Extract the [x, y] coordinate from the center of the cell holding the provided text.  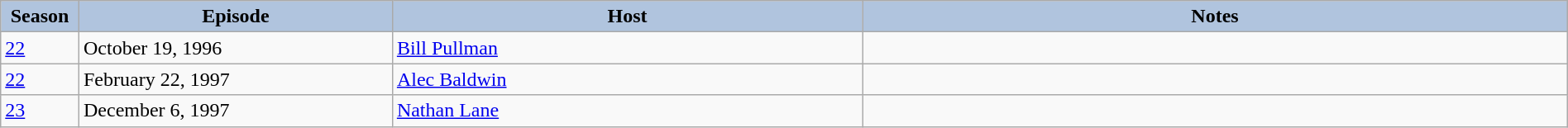
Season [40, 17]
Episode [235, 17]
Bill Pullman [627, 48]
February 22, 1997 [235, 79]
October 19, 1996 [235, 48]
Notes [1216, 17]
Host [627, 17]
Nathan Lane [627, 111]
Alec Baldwin [627, 79]
23 [40, 111]
December 6, 1997 [235, 111]
